From the cell containing the given text, extract its center point as (X, Y) coordinate. 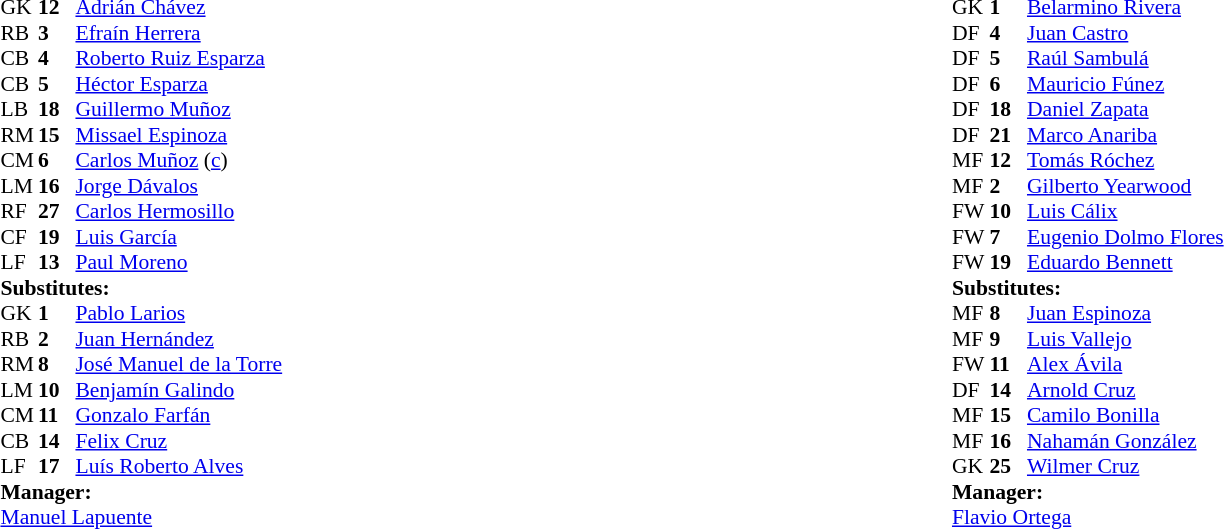
Paul Moreno (178, 263)
Pablo Larios (178, 313)
Raúl Sambulá (1126, 59)
Gilberto Yearwood (1126, 186)
7 (1008, 237)
Carlos Hermosillo (178, 211)
Wilmer Cruz (1126, 467)
3 (57, 33)
Efraín Herrera (178, 33)
Héctor Esparza (178, 84)
17 (57, 467)
Eduardo Bennett (1126, 263)
Roberto Ruiz Esparza (178, 59)
12 (1008, 161)
Felix Cruz (178, 441)
Jorge Dávalos (178, 186)
Juan Espinoza (1126, 313)
Luis Vallejo (1126, 339)
21 (1008, 135)
Nahamán González (1126, 441)
Guillermo Muñoz (178, 109)
Juan Castro (1126, 33)
Camilo Bonilla (1126, 415)
1 (57, 313)
RF (19, 211)
Marco Anariba (1126, 135)
José Manuel de la Torre (178, 365)
Arnold Cruz (1126, 390)
Carlos Muñoz (c) (178, 161)
Gonzalo Farfán (178, 415)
Daniel Zapata (1126, 109)
Benjamín Galindo (178, 390)
Luís Roberto Alves (178, 467)
Eugenio Dolmo Flores (1126, 237)
Luis García (178, 237)
CF (19, 237)
13 (57, 263)
LB (19, 109)
27 (57, 211)
Juan Hernández (178, 339)
Missael Espinoza (178, 135)
Tomás Róchez (1126, 161)
25 (1008, 467)
9 (1008, 339)
Mauricio Fúnez (1126, 84)
Alex Ávila (1126, 365)
Luis Cálix (1126, 211)
